From the cell containing the given text, extract its center point as [x, y] coordinate. 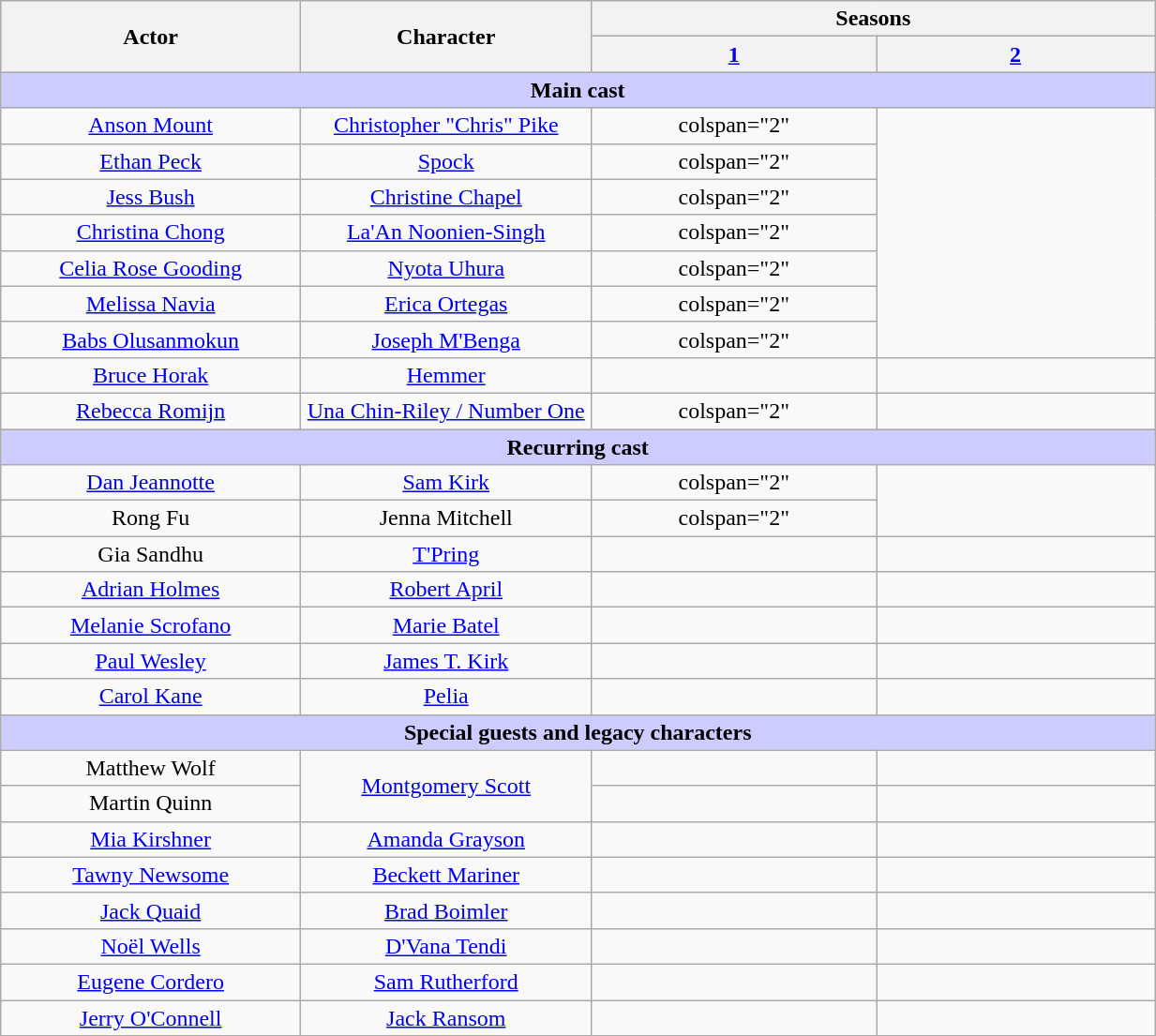
Hemmer [446, 375]
Marie Batel [446, 625]
Robert April [446, 590]
Brad Boimler [446, 910]
Pelia [446, 697]
Seasons [874, 19]
Montgomery Scott [446, 786]
Character [446, 37]
Bruce Horak [151, 375]
D'Vana Tendi [446, 946]
Matthew Wolf [151, 768]
Amanda Grayson [446, 839]
Celia Rose Gooding [151, 268]
Melissa Navia [151, 304]
Paul Wesley [151, 661]
Mia Kirshner [151, 839]
Christopher "Chris" Pike [446, 126]
James T. Kirk [446, 661]
Nyota Uhura [446, 268]
Jerry O'Connell [151, 1017]
Sam Rutherford [446, 982]
Martin Quinn [151, 803]
Christine Chapel [446, 197]
Joseph M'Benga [446, 339]
Dan Jeannotte [151, 483]
Rong Fu [151, 518]
Jenna Mitchell [446, 518]
Eugene Cordero [151, 982]
Recurring cast [578, 447]
2 [1016, 54]
Erica Ortegas [446, 304]
Noël Wells [151, 946]
Una Chin-Riley / Number One [446, 411]
Tawny Newsome [151, 875]
La'An Noonien-Singh [446, 233]
Jack Quaid [151, 910]
Carol Kane [151, 697]
Ethan Peck [151, 161]
Jack Ransom [446, 1017]
Adrian Holmes [151, 590]
Babs Olusanmokun [151, 339]
Anson Mount [151, 126]
Melanie Scrofano [151, 625]
Rebecca Romijn [151, 411]
Actor [151, 37]
Beckett Mariner [446, 875]
Jess Bush [151, 197]
Gia Sandhu [151, 554]
T'Pring [446, 554]
Sam Kirk [446, 483]
1 [734, 54]
Christina Chong [151, 233]
Special guests and legacy characters [578, 732]
Main cast [578, 90]
Spock [446, 161]
